For the text-containing cell, return its midpoint in [X, Y] coordinate format. 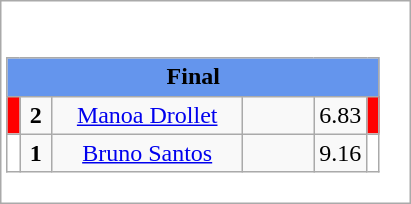
Manoa Drollet [148, 115]
6.83 [340, 115]
Final [193, 77]
2 [36, 115]
9.16 [340, 153]
1 [36, 153]
Bruno Santos [148, 153]
Final 2 Manoa Drollet 6.83 1 Bruno Santos 9.16 [206, 102]
